Capture the cell that displays the provided text and extract its [x, y] central coordinate. 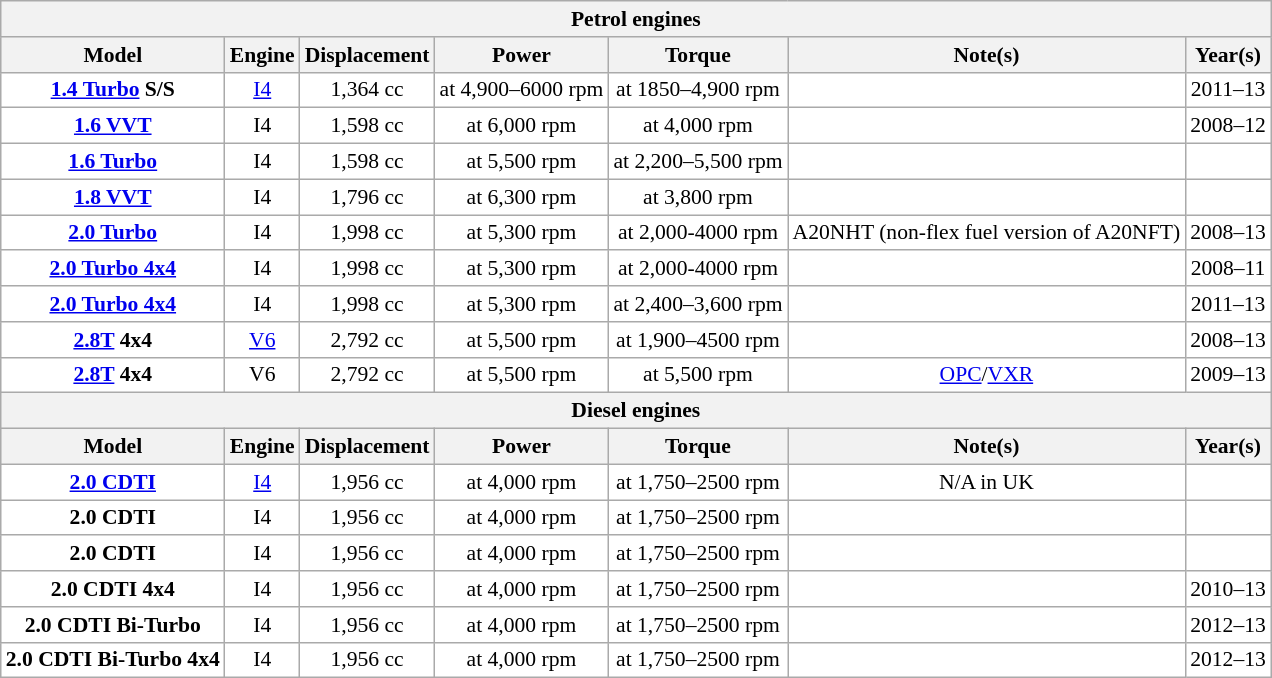
2008–11 [1228, 269]
2.0 Turbo [113, 233]
1.6 VVT [113, 126]
2.0 CDTI Bi-Turbo [113, 625]
at 6,300 rpm [522, 197]
1.8 VVT [113, 197]
at 3,800 rpm [698, 197]
1,796 cc [368, 197]
N/A in UK [987, 482]
2.0 CDTI 4x4 [113, 589]
at 4,900–6000 rpm [522, 90]
at 1850–4,900 rpm [698, 90]
at 2,200–5,500 rpm [698, 162]
at 6,000 rpm [522, 126]
1,364 cc [368, 90]
2010–13 [1228, 589]
2.0 CDTI Bi-Turbo 4x4 [113, 660]
2008–12 [1228, 126]
1.6 Turbo [113, 162]
OPC/VXR [987, 375]
A20NHT (non-flex fuel version of A20NFT) [987, 233]
Diesel engines [636, 411]
2009–13 [1228, 375]
at 2,400–3,600 rpm [698, 304]
Petrol engines [636, 19]
1.4 Turbo S/S [113, 90]
at 1,900–4500 rpm [698, 340]
